Provide the [x, y] coordinate of the cell's center where the given text is located.  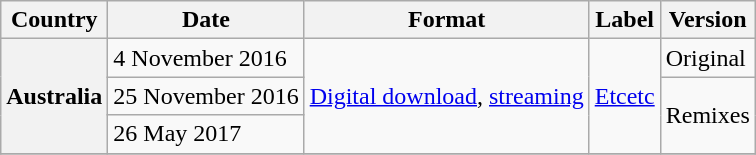
26 May 2017 [206, 134]
Digital download, streaming [446, 96]
Remixes [708, 115]
Date [206, 20]
Label [624, 20]
Etcetc [624, 96]
Australia [54, 96]
25 November 2016 [206, 96]
Format [446, 20]
4 November 2016 [206, 58]
Version [708, 20]
Original [708, 58]
Country [54, 20]
